Extract the [X, Y] coordinate from the center of the cell holding the provided text.  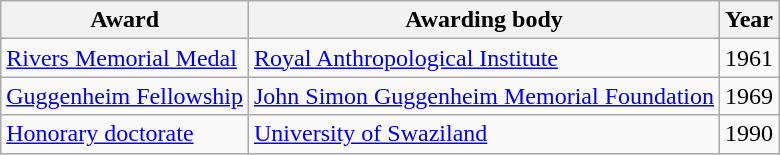
Year [750, 20]
1990 [750, 134]
Awarding body [484, 20]
Royal Anthropological Institute [484, 58]
Guggenheim Fellowship [125, 96]
1969 [750, 96]
University of Swaziland [484, 134]
Honorary doctorate [125, 134]
1961 [750, 58]
Award [125, 20]
Rivers Memorial Medal [125, 58]
John Simon Guggenheim Memorial Foundation [484, 96]
